Capture the cell that displays the provided text and extract its [X, Y] central coordinate. 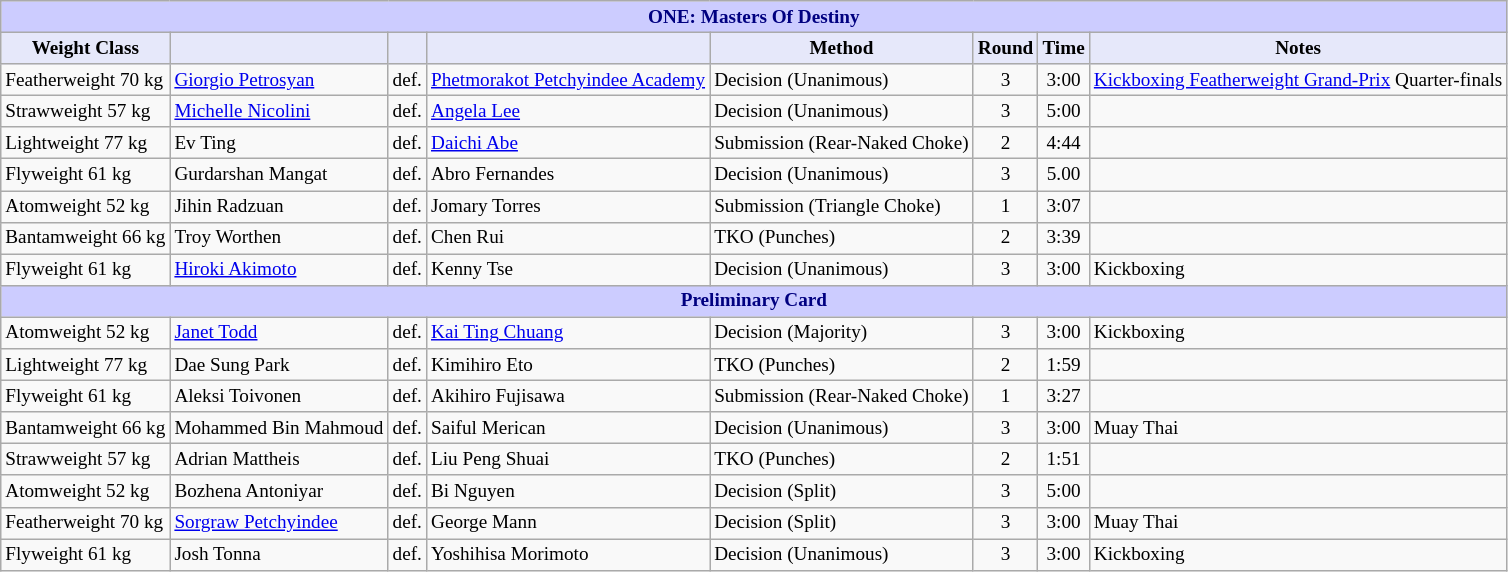
Troy Worthen [279, 238]
Submission (Triangle Choke) [842, 206]
Gurdarshan Mangat [279, 175]
Mohammed Bin Mahmoud [279, 428]
1:51 [1064, 460]
Liu Peng Shuai [568, 460]
Saiful Merican [568, 428]
4:44 [1064, 143]
Bi Nguyen [568, 491]
Janet Todd [279, 333]
Kickboxing Featherweight Grand-Prix Quarter-finals [1298, 80]
Abro Fernandes [568, 175]
Adrian Mattheis [279, 460]
Giorgio Petrosyan [279, 80]
Chen Rui [568, 238]
Phetmorakot Petchyindee Academy [568, 80]
Akihiro Fujisawa [568, 396]
ONE: Masters Of Destiny [754, 17]
3:27 [1064, 396]
Time [1064, 48]
Ev Ting [279, 143]
Sorgraw Petchyindee [279, 523]
Kimihiro Eto [568, 365]
Josh Tonna [279, 554]
Jihin Radzuan [279, 206]
Notes [1298, 48]
Preliminary Card [754, 301]
Angela Lee [568, 111]
5.00 [1064, 175]
Decision (Majority) [842, 333]
Yoshihisa Morimoto [568, 554]
Aleksi Toivonen [279, 396]
Kai Ting Chuang [568, 333]
3:39 [1064, 238]
George Mann [568, 523]
Bozhena Antoniyar [279, 491]
Round [1006, 48]
Method [842, 48]
Daichi Abe [568, 143]
Kenny Tse [568, 270]
Hiroki Akimoto [279, 270]
Michelle Nicolini [279, 111]
Weight Class [86, 48]
1:59 [1064, 365]
Dae Sung Park [279, 365]
Jomary Torres [568, 206]
3:07 [1064, 206]
